Capture the cell that displays the provided text and extract its (X, Y) central coordinate. 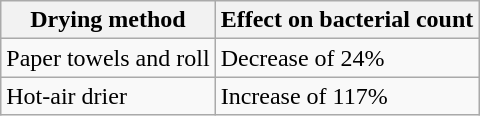
Drying method (108, 20)
Hot-air drier (108, 96)
Paper towels and roll (108, 58)
Increase of 117% (347, 96)
Effect on bacterial count (347, 20)
Decrease of 24% (347, 58)
